Determine the [X, Y] coordinate at the center of the cell enclosing the given text.  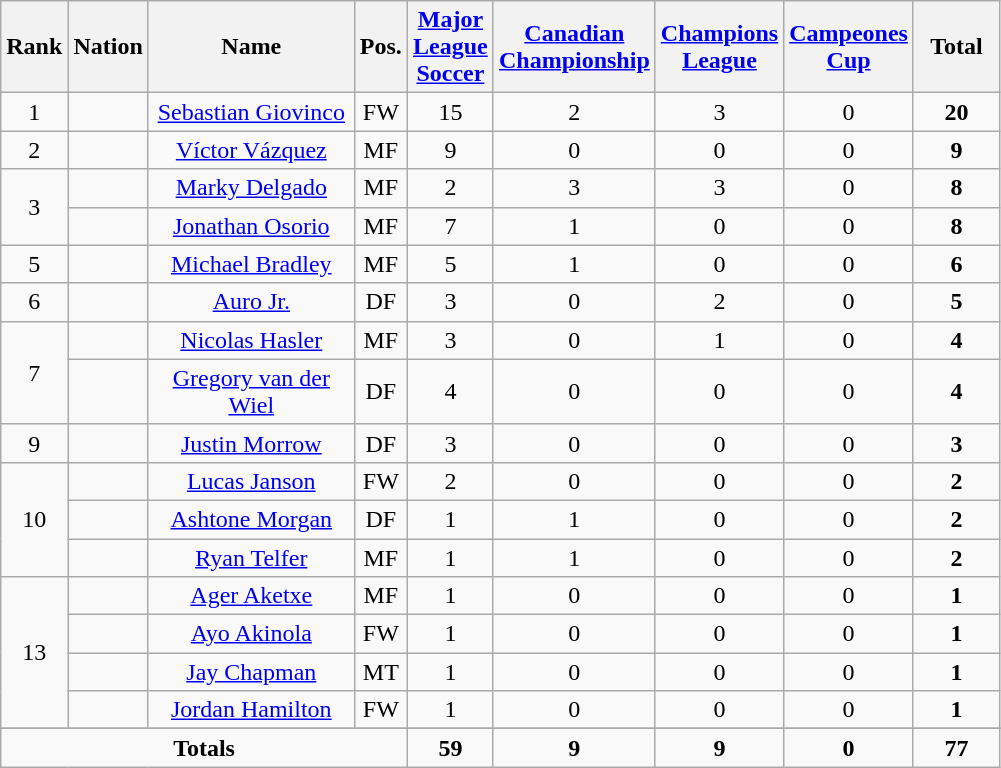
MT [380, 672]
Jordan Hamilton [251, 710]
Campeones Cup [849, 47]
Totals [204, 748]
Name [251, 47]
20 [956, 112]
Major League Soccer [450, 47]
15 [450, 112]
Gregory van der Wiel [251, 392]
Ayo Akinola [251, 634]
Total [956, 47]
Canadian Championship [574, 47]
Ashtone Morgan [251, 519]
Víctor Vázquez [251, 150]
Marky Delgado [251, 188]
Rank [34, 47]
Champions League [719, 47]
Jonathan Osorio [251, 226]
Ryan Telfer [251, 557]
Jay Chapman [251, 672]
13 [34, 653]
Michael Bradley [251, 264]
Pos. [380, 47]
10 [34, 519]
59 [450, 748]
77 [956, 748]
Lucas Janson [251, 481]
Ager Aketxe [251, 596]
Sebastian Giovinco [251, 112]
Nicolas Hasler [251, 340]
Nation [108, 47]
Auro Jr. [251, 302]
Justin Morrow [251, 443]
